Scan for the cell matching the given text and deliver its (x, y) coordinate at center. 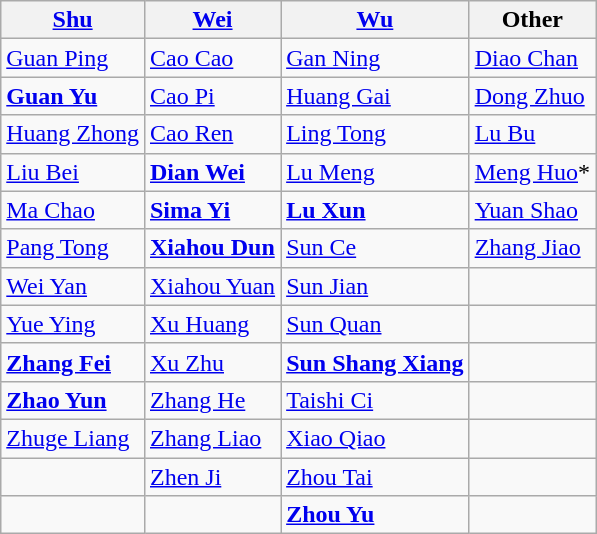
Dian Wei (212, 172)
Cao Ren (212, 134)
Liu Bei (73, 172)
Dong Zhuo (532, 96)
Lu Meng (376, 172)
Zhang He (212, 400)
Zhou Yu (376, 515)
Cao Pi (212, 96)
Lu Xun (376, 210)
Xiao Qiao (376, 438)
Wu (376, 20)
Zhou Tai (376, 477)
Zhen Ji (212, 477)
Zhang Jiao (532, 248)
Zhao Yun (73, 400)
Sima Yi (212, 210)
Zhang Liao (212, 438)
Sun Quan (376, 324)
Yue Ying (73, 324)
Yuan Shao (532, 210)
Lu Bu (532, 134)
Taishi Ci (376, 400)
Xu Huang (212, 324)
Shu (73, 20)
Xiahou Yuan (212, 286)
Guan Yu (73, 96)
Huang Gai (376, 96)
Gan Ning (376, 58)
Sun Shang Xiang (376, 362)
Meng Huo* (532, 172)
Zhang Fei (73, 362)
Wei Yan (73, 286)
Other (532, 20)
Xiahou Dun (212, 248)
Guan Ping (73, 58)
Xu Zhu (212, 362)
Wei (212, 20)
Ma Chao (73, 210)
Zhuge Liang (73, 438)
Huang Zhong (73, 134)
Cao Cao (212, 58)
Sun Ce (376, 248)
Ling Tong (376, 134)
Sun Jian (376, 286)
Pang Tong (73, 248)
Diao Chan (532, 58)
